Search for the cell housing the specified text and yield its (X, Y) center coordinate. 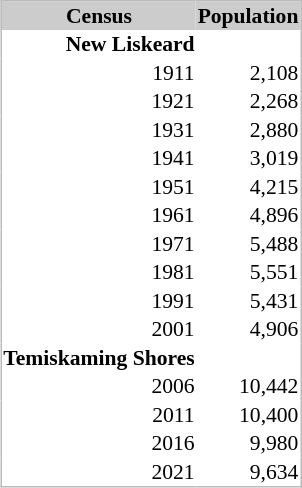
2,108 (248, 72)
10,400 (248, 414)
1991 (98, 300)
1911 (98, 72)
1971 (98, 244)
4,215 (248, 186)
New Liskeard (98, 44)
1931 (98, 130)
1921 (98, 101)
9,980 (248, 443)
1981 (98, 272)
1961 (98, 215)
Temiskaming Shores (98, 358)
2,268 (248, 101)
2006 (98, 386)
5,488 (248, 244)
9,634 (248, 472)
Population (248, 16)
10,442 (248, 386)
2016 (98, 443)
5,551 (248, 272)
1941 (98, 158)
2011 (98, 414)
2,880 (248, 130)
2001 (98, 329)
4,906 (248, 329)
1951 (98, 186)
2021 (98, 472)
Census (98, 16)
3,019 (248, 158)
4,896 (248, 215)
5,431 (248, 300)
